Find where the given text appears and provide that cell's center as (x, y) coordinate. 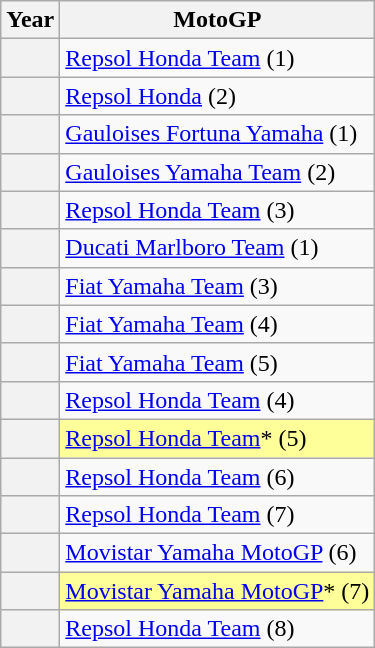
Movistar Yamaha MotoGP* (7) (218, 591)
Repsol Honda Team* (5) (218, 438)
Fiat Yamaha Team (4) (218, 324)
Movistar Yamaha MotoGP (6) (218, 553)
Fiat Yamaha Team (5) (218, 362)
Ducati Marlboro Team (1) (218, 248)
Year (30, 20)
Gauloises Yamaha Team (2) (218, 172)
Gauloises Fortuna Yamaha (1) (218, 134)
Repsol Honda Team (4) (218, 400)
Repsol Honda Team (3) (218, 210)
MotoGP (218, 20)
Repsol Honda Team (1) (218, 58)
Repsol Honda Team (8) (218, 629)
Repsol Honda (2) (218, 96)
Fiat Yamaha Team (3) (218, 286)
Repsol Honda Team (6) (218, 477)
Repsol Honda Team (7) (218, 515)
